Identify which cell holds the provided text, then report its [X, Y] central coordinate. 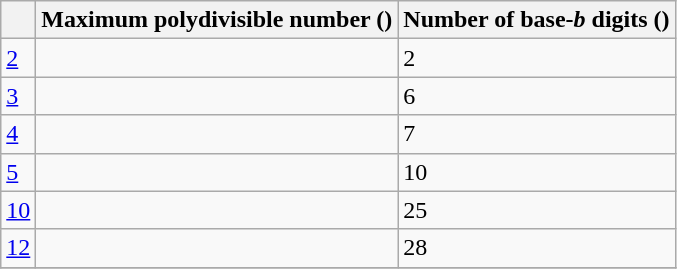
6 [536, 96]
12 [18, 248]
7 [536, 134]
Maximum polydivisible number () [217, 20]
5 [18, 172]
25 [536, 210]
4 [18, 134]
Number of base-b digits () [536, 20]
28 [536, 248]
3 [18, 96]
